Provide the (X, Y) coordinate of the cell's center where the given text is located.  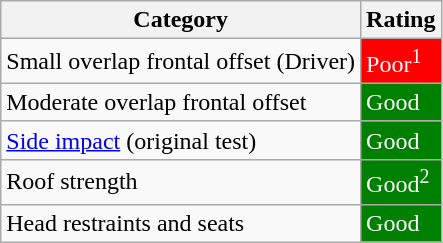
Rating (401, 20)
Roof strength (181, 182)
Category (181, 20)
Good2 (401, 182)
Side impact (original test) (181, 140)
Poor1 (401, 62)
Moderate overlap frontal offset (181, 102)
Head restraints and seats (181, 223)
Small overlap frontal offset (Driver) (181, 62)
